Return [X, Y] of the center of cell containing provided text 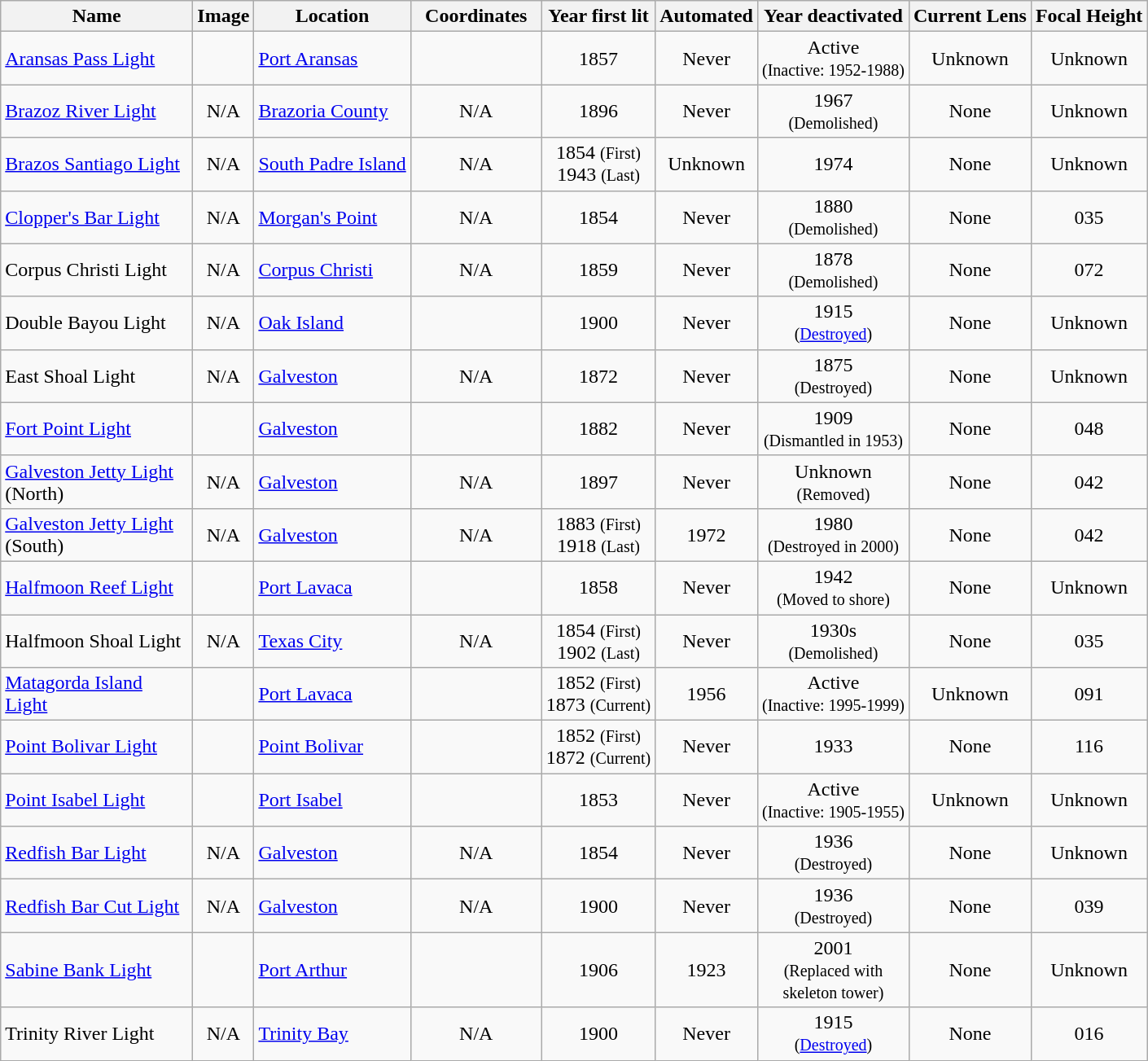
Active(Inactive: 1905-1955) [833, 800]
1906 [598, 970]
Unknown(Removed) [833, 482]
1923 [707, 970]
1930s(Demolished) [833, 640]
Current Lens [970, 16]
1883 (First) 1918 (Last) [598, 534]
Point Bolivar [332, 748]
Coordinates [475, 16]
Sabine Bank Light [97, 970]
072 [1089, 270]
Brazoz River Light [97, 111]
Galveston Jetty Light(North) [97, 482]
Galveston Jetty Light(South) [97, 534]
048 [1089, 428]
Clopper's Bar Light [97, 217]
1896 [598, 111]
Halfmoon Shoal Light [97, 640]
Double Bayou Light [97, 322]
Point Isabel Light [97, 800]
1915 (Destroyed) [833, 1034]
1852 (First) 1873 (Current) [598, 694]
Morgan's Point [332, 217]
Brazoria County [332, 111]
Active(Inactive: 1952-1988) [833, 59]
Year first lit [598, 16]
Corpus Christi [332, 270]
Focal Height [1089, 16]
South Padre Island [332, 164]
1857 [598, 59]
1909(Dismantled in 1953) [833, 428]
Trinity Bay [332, 1034]
Port Arthur [332, 970]
Name [97, 16]
Oak Island [332, 322]
Corpus Christi Light [97, 270]
1880(Demolished) [833, 217]
Automated [707, 16]
116 [1089, 748]
1854 (First) 1943 (Last) [598, 164]
Point Bolivar Light [97, 748]
1915(Destroyed) [833, 322]
091 [1089, 694]
1974 [833, 164]
Fort Point Light [97, 428]
East Shoal Light [97, 376]
1956 [707, 694]
Redfish Bar Light [97, 853]
1854 (First) 1902 (Last) [598, 640]
Active(Inactive: 1995-1999) [833, 694]
1967(Demolished) [833, 111]
Year deactivated [833, 16]
1858 [598, 588]
Image [223, 16]
1882 [598, 428]
1972 [707, 534]
Redfish Bar Cut Light [97, 905]
Trinity River Light [97, 1034]
Brazos Santiago Light [97, 164]
Aransas Pass Light [97, 59]
1897 [598, 482]
1933 [833, 748]
1872 [598, 376]
Location [332, 16]
2001(Replaced withskeleton tower) [833, 970]
Port Isabel [332, 800]
Texas City [332, 640]
016 [1089, 1034]
Port Aransas [332, 59]
039 [1089, 905]
Matagorda Island Light [97, 694]
Halfmoon Reef Light [97, 588]
1875(Destroyed) [833, 376]
1980(Destroyed in 2000) [833, 534]
1852 (First) 1872 (Current) [598, 748]
1878(Demolished) [833, 270]
1853 [598, 800]
1942(Moved to shore) [833, 588]
1859 [598, 270]
